Find where the given text appears and provide that cell's center as [X, Y] coordinate. 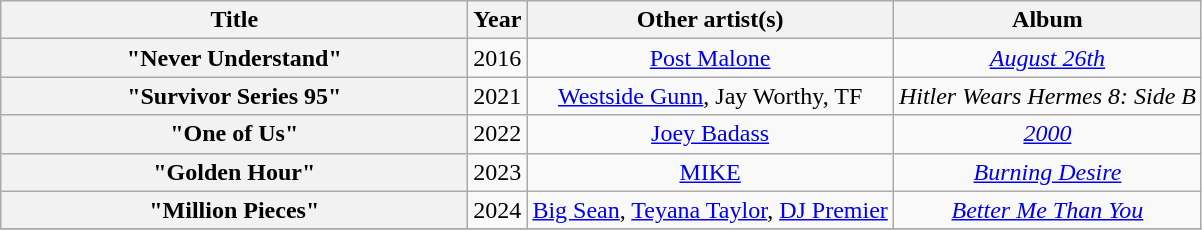
August 26th [1047, 58]
Title [234, 20]
Burning Desire [1047, 172]
"Never Understand" [234, 58]
Year [498, 20]
"Survivor Series 95" [234, 96]
Big Sean, Teyana Taylor, DJ Premier [710, 210]
"One of Us" [234, 134]
2023 [498, 172]
2016 [498, 58]
2000 [1047, 134]
Album [1047, 20]
"Golden Hour" [234, 172]
Joey Badass [710, 134]
"Million Pieces" [234, 210]
Hitler Wears Hermes 8: Side B [1047, 96]
Better Me Than You [1047, 210]
2024 [498, 210]
Post Malone [710, 58]
MIKE [710, 172]
2021 [498, 96]
Other artist(s) [710, 20]
2022 [498, 134]
Westside Gunn, Jay Worthy, TF [710, 96]
